Provide the (x, y) coordinate of the cell's center where the given text is located.  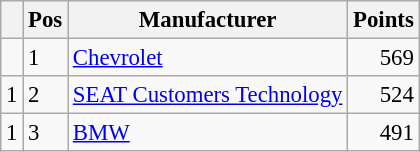
491 (384, 133)
BMW (208, 133)
524 (384, 95)
3 (46, 133)
Manufacturer (208, 20)
2 (46, 95)
SEAT Customers Technology (208, 95)
569 (384, 58)
Points (384, 20)
Chevrolet (208, 58)
Pos (46, 20)
